Search for the cell housing the specified text and yield its (X, Y) center coordinate. 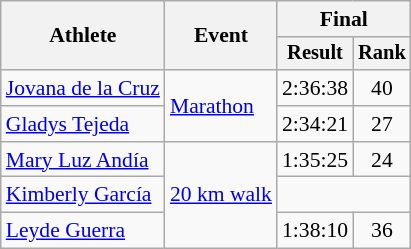
1:38:10 (315, 231)
Rank (382, 54)
Final (344, 19)
20 km walk (221, 196)
Jovana de la Cruz (83, 88)
24 (382, 160)
Leyde Guerra (83, 231)
Athlete (83, 36)
2:36:38 (315, 88)
Mary Luz Andía (83, 160)
Result (315, 54)
2:34:21 (315, 124)
Gladys Tejeda (83, 124)
Event (221, 36)
Marathon (221, 106)
1:35:25 (315, 160)
36 (382, 231)
27 (382, 124)
40 (382, 88)
Kimberly García (83, 195)
